Find where the given text appears and provide that cell's center as (x, y) coordinate. 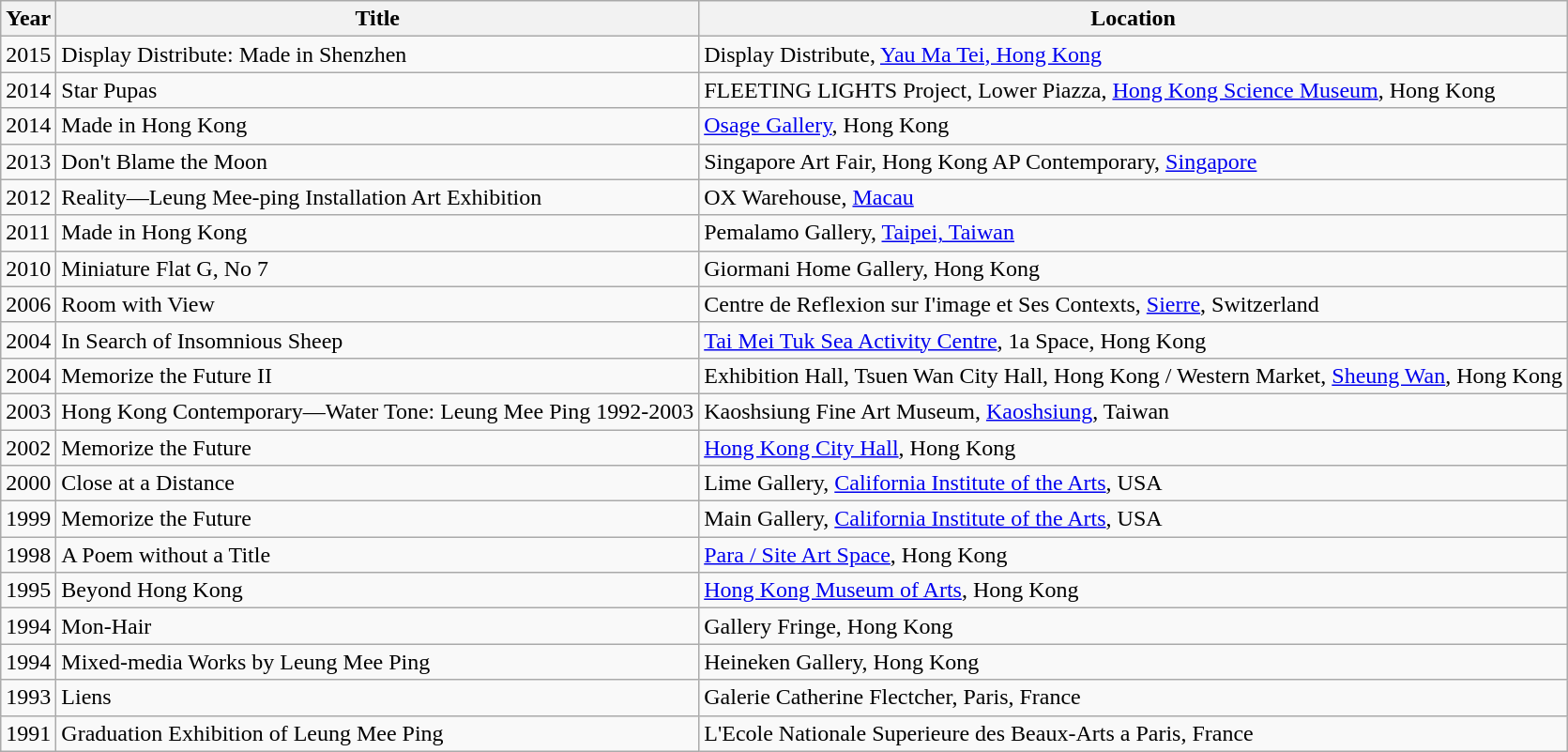
Hong Kong Contemporary—Water Tone: Leung Mee Ping 1992-2003 (377, 411)
Graduation Exhibition of Leung Mee Ping (377, 733)
1998 (28, 555)
Heineken Gallery, Hong Kong (1134, 662)
In Search of Insomnious Sheep (377, 340)
Kaoshsiung Fine Art Museum, Kaoshsiung, Taiwan (1134, 411)
2015 (28, 54)
1993 (28, 698)
2003 (28, 411)
Miniature Flat G, No 7 (377, 269)
1995 (28, 591)
Location (1134, 19)
Para / Site Art Space, Hong Kong (1134, 555)
2013 (28, 161)
Gallery Fringe, Hong Kong (1134, 626)
Liens (377, 698)
Singapore Art Fair, Hong Kong AP Contemporary, Singapore (1134, 161)
Galerie Catherine Flectcher, Paris, France (1134, 698)
Beyond Hong Kong (377, 591)
1991 (28, 733)
Lime Gallery, California Institute of the Arts, USA (1134, 483)
Hong Kong City Hall, Hong Kong (1134, 448)
Mixed-media Works by Leung Mee Ping (377, 662)
Osage Gallery, Hong Kong (1134, 126)
Don't Blame the Moon (377, 161)
Reality—Leung Mee-ping Installation Art Exhibition (377, 197)
2002 (28, 448)
2010 (28, 269)
Title (377, 19)
FLEETING LIGHTS Project, Lower Piazza, Hong Kong Science Museum, Hong Kong (1134, 90)
Giormani Home Gallery, Hong Kong (1134, 269)
Pemalamo Gallery, Taipei, Taiwan (1134, 233)
OX Warehouse, Macau (1134, 197)
Centre de Reflexion sur I'image et Ses Contexts, Sierre, Switzerland (1134, 304)
Display Distribute: Made in Shenzhen (377, 54)
Display Distribute, Yau Ma Tei, Hong Kong (1134, 54)
Hong Kong Museum of Arts, Hong Kong (1134, 591)
2011 (28, 233)
L'Ecole Nationale Superieure des Beaux-Arts a Paris, France (1134, 733)
Main Gallery, California Institute of the Arts, USA (1134, 519)
Exhibition Hall, Tsuen Wan City Hall, Hong Kong / Western Market, Sheung Wan, Hong Kong (1134, 376)
Tai Mei Tuk Sea Activity Centre, 1a Space, Hong Kong (1134, 340)
Star Pupas (377, 90)
A Poem without a Title (377, 555)
Room with View (377, 304)
Memorize the Future II (377, 376)
Mon-Hair (377, 626)
Close at a Distance (377, 483)
Year (28, 19)
1999 (28, 519)
2000 (28, 483)
2006 (28, 304)
2012 (28, 197)
